For the text-containing cell, return its midpoint in (X, Y) coordinate format. 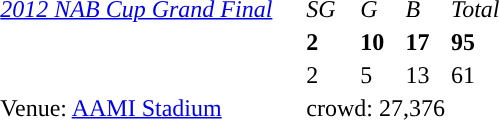
5 (380, 75)
10 (380, 42)
13 (425, 75)
17 (425, 42)
